Find where the given text appears and provide that cell's center as [X, Y] coordinate. 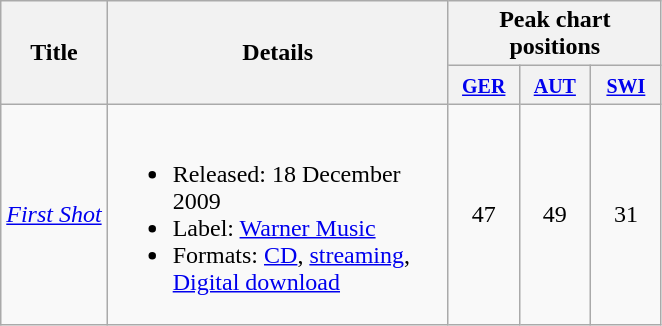
First Shot [54, 214]
SWI [626, 85]
AUT [554, 85]
Title [54, 52]
Details [278, 52]
Released: 18 December 2009Label: Warner MusicFormats: CD, streaming, Digital download [278, 214]
Peak chart positions [554, 34]
GER [484, 85]
47 [484, 214]
31 [626, 214]
49 [554, 214]
